Capture the cell that displays the provided text and extract its [X, Y] central coordinate. 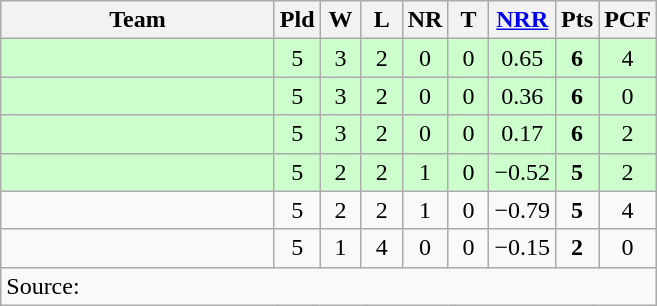
−0.52 [522, 172]
Pts [578, 20]
NR [425, 20]
−0.79 [522, 210]
PCF [628, 20]
0.36 [522, 96]
Team [138, 20]
L [382, 20]
0.65 [522, 58]
Source: [329, 286]
T [468, 20]
0.17 [522, 134]
W [340, 20]
NRR [522, 20]
Pld [297, 20]
−0.15 [522, 248]
